Scan for the cell matching the given text and deliver its [x, y] coordinate at center. 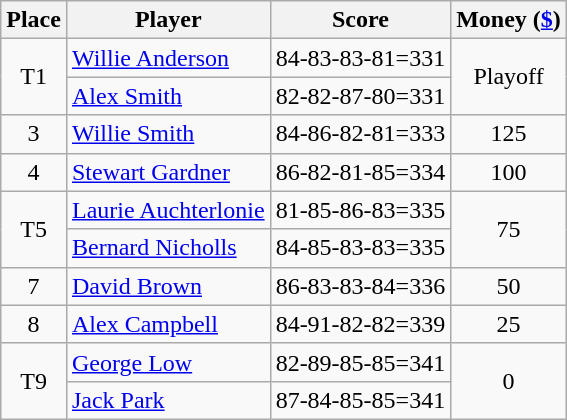
Laurie Auchterlonie [168, 210]
50 [509, 286]
George Low [168, 362]
82-82-87-80=331 [360, 96]
Jack Park [168, 400]
81-85-86-83=335 [360, 210]
Willie Anderson [168, 58]
T1 [34, 77]
Money ($) [509, 20]
125 [509, 134]
100 [509, 172]
4 [34, 172]
84-85-83-83=335 [360, 248]
8 [34, 324]
3 [34, 134]
T5 [34, 229]
75 [509, 229]
T9 [34, 381]
Bernard Nicholls [168, 248]
Playoff [509, 77]
84-83-83-81=331 [360, 58]
Score [360, 20]
84-86-82-81=333 [360, 134]
Place [34, 20]
86-83-83-84=336 [360, 286]
Player [168, 20]
86-82-81-85=334 [360, 172]
7 [34, 286]
Alex Smith [168, 96]
Alex Campbell [168, 324]
Willie Smith [168, 134]
84-91-82-82=339 [360, 324]
David Brown [168, 286]
82-89-85-85=341 [360, 362]
25 [509, 324]
87-84-85-85=341 [360, 400]
Stewart Gardner [168, 172]
0 [509, 381]
